Locate the cell with the specified text and output its (X, Y) center coordinate. 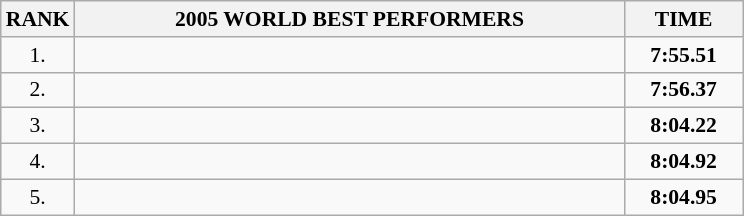
3. (38, 126)
8:04.92 (684, 162)
8:04.95 (684, 197)
7:55.51 (684, 55)
1. (38, 55)
2005 WORLD BEST PERFORMERS (349, 19)
7:56.37 (684, 90)
2. (38, 90)
RANK (38, 19)
4. (38, 162)
TIME (684, 19)
5. (38, 197)
8:04.22 (684, 126)
